From the cell containing the given text, extract its center point as (x, y) coordinate. 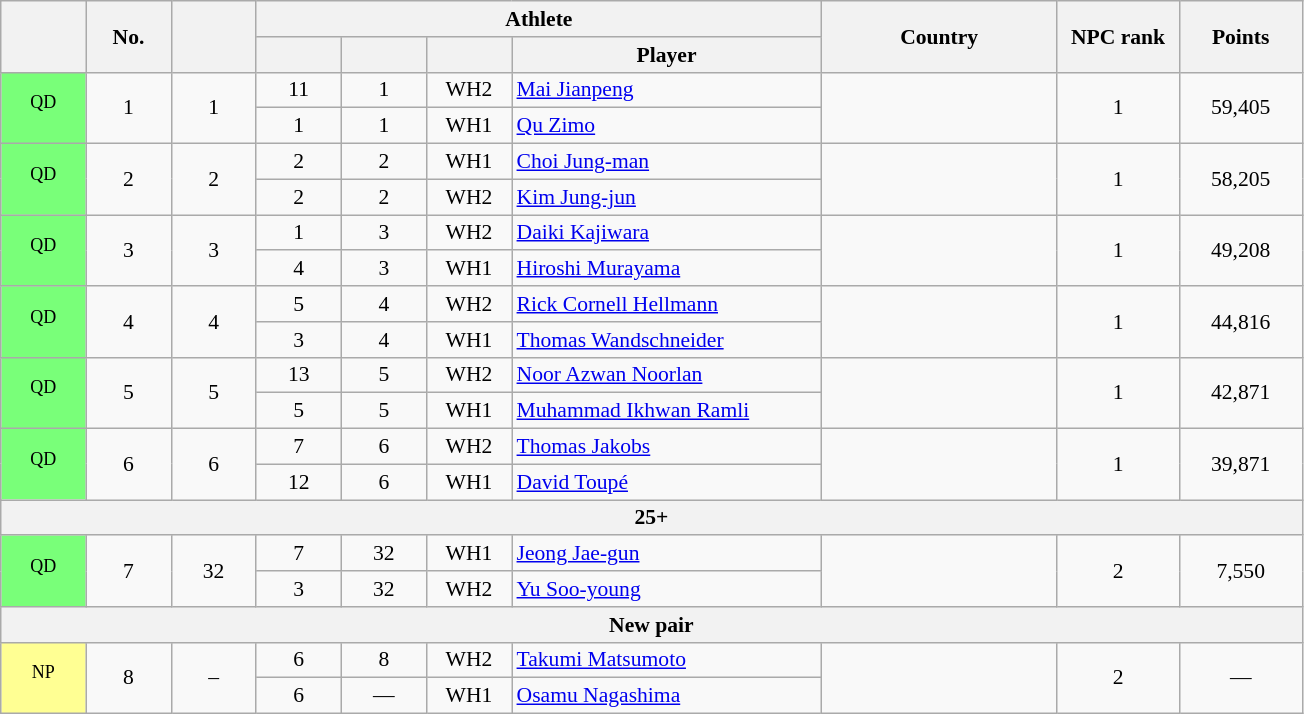
Country (940, 36)
58,205 (1240, 180)
Points (1240, 36)
13 (298, 375)
No. (128, 36)
NP (44, 678)
Thomas Wandschneider (667, 340)
42,871 (1240, 392)
39,871 (1240, 464)
59,405 (1240, 108)
Mai Jianpeng (667, 90)
Yu Soo-young (667, 589)
Noor Azwan Noorlan (667, 375)
7,550 (1240, 572)
David Toupé (667, 482)
Osamu Nagashima (667, 696)
11 (298, 90)
25+ (652, 518)
Rick Cornell Hellmann (667, 304)
Player (667, 55)
49,208 (1240, 250)
Jeong Jae-gun (667, 554)
Qu Zimo (667, 126)
12 (298, 482)
NPC rank (1118, 36)
Thomas Jakobs (667, 447)
Muhammad Ikhwan Ramli (667, 411)
New pair (652, 625)
Daiki Kajiwara (667, 233)
44,816 (1240, 322)
Takumi Matsumoto (667, 660)
Hiroshi Murayama (667, 269)
– (214, 678)
Choi Jung-man (667, 162)
Kim Jung-jun (667, 197)
Athlete (539, 19)
